Return (x, y) of the center of cell containing provided text 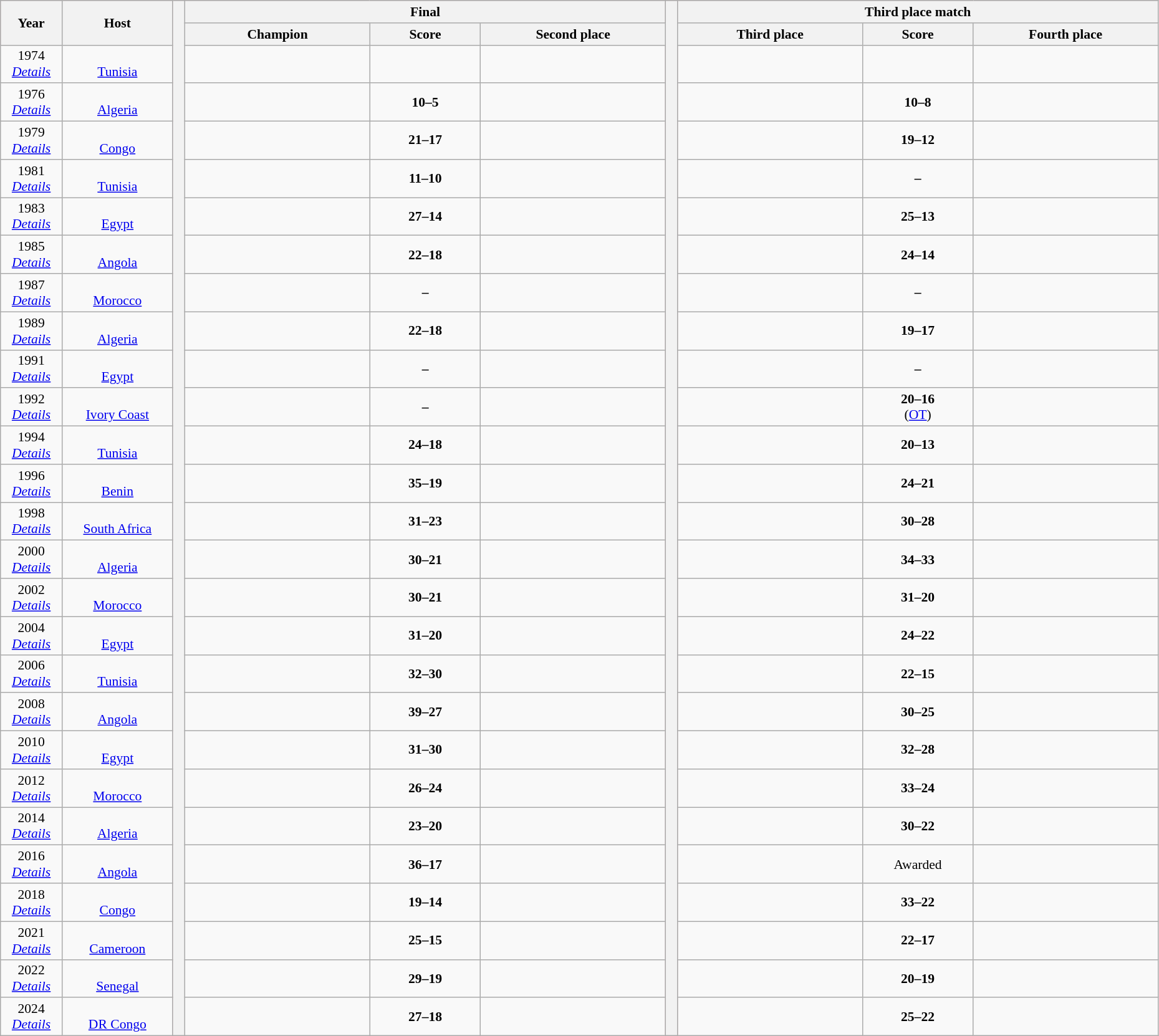
34–33 (918, 560)
2021Details (31, 940)
39–27 (425, 712)
27–14 (425, 217)
2002Details (31, 597)
2008Details (31, 712)
2014Details (31, 827)
1974Details (31, 64)
20–16(OT) (918, 408)
Ivory Coast (117, 408)
Final (425, 12)
1992Details (31, 408)
19–17 (918, 330)
25–13 (918, 217)
30–28 (918, 521)
20–13 (918, 445)
26–24 (425, 788)
32–30 (425, 673)
1979Details (31, 141)
1981Details (31, 178)
Champion (277, 34)
1998Details (31, 521)
36–17 (425, 864)
Senegal (117, 979)
1994Details (31, 445)
2024Details (31, 1017)
1991Details (31, 369)
Year (31, 22)
Host (117, 22)
1983Details (31, 217)
24–18 (425, 445)
24–21 (918, 484)
31–23 (425, 521)
29–19 (425, 979)
30–25 (918, 712)
2022Details (31, 979)
19–14 (425, 903)
1987Details (31, 293)
24–22 (918, 636)
22–15 (918, 673)
11–10 (425, 178)
31–30 (425, 751)
South Africa (117, 521)
35–19 (425, 484)
Cameroon (117, 940)
2000Details (31, 560)
32–28 (918, 751)
33–24 (918, 788)
2018Details (31, 903)
25–15 (425, 940)
21–17 (425, 141)
30–22 (918, 827)
10–5 (425, 102)
24–14 (918, 254)
1985Details (31, 254)
33–22 (918, 903)
23–20 (425, 827)
Third place match (918, 12)
10–8 (918, 102)
Third place (770, 34)
1976Details (31, 102)
25–22 (918, 1017)
2004Details (31, 636)
20–19 (918, 979)
27–18 (425, 1017)
2006Details (31, 673)
Benin (117, 484)
19–12 (918, 141)
2016Details (31, 864)
1989Details (31, 330)
1996Details (31, 484)
22–17 (918, 940)
2012Details (31, 788)
2010Details (31, 751)
Fourth place (1065, 34)
DR Congo (117, 1017)
Awarded (918, 864)
Second place (573, 34)
